Find where the given text appears and provide that cell's center as [X, Y] coordinate. 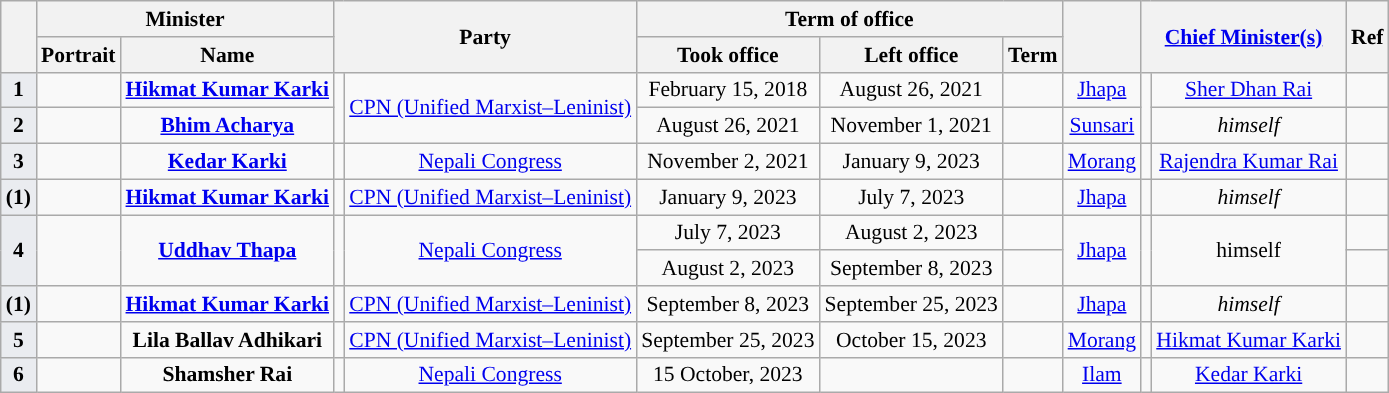
Minister [185, 19]
Shamsher Rai [227, 375]
5 [18, 340]
Bhim Acharya [227, 126]
Term of office [849, 19]
6 [18, 375]
Took office [728, 55]
Name [227, 55]
Sher Dhan Rai [1248, 90]
November 1, 2021 [912, 126]
Uddhav Thapa [227, 250]
Ilam [1102, 375]
Portrait [78, 55]
November 2, 2021 [728, 162]
Sunsari [1102, 126]
Rajendra Kumar Rai [1248, 162]
Term [1033, 55]
February 15, 2018 [728, 90]
2 [18, 126]
Left office [912, 55]
1 [18, 90]
Lila Ballav Adhikari [227, 340]
3 [18, 162]
Party [485, 36]
Ref [1367, 36]
October 15, 2023 [912, 340]
15 October, 2023 [728, 375]
4 [18, 250]
Chief Minister(s) [1244, 36]
